Locate the cell with the specified text and output its (X, Y) center coordinate. 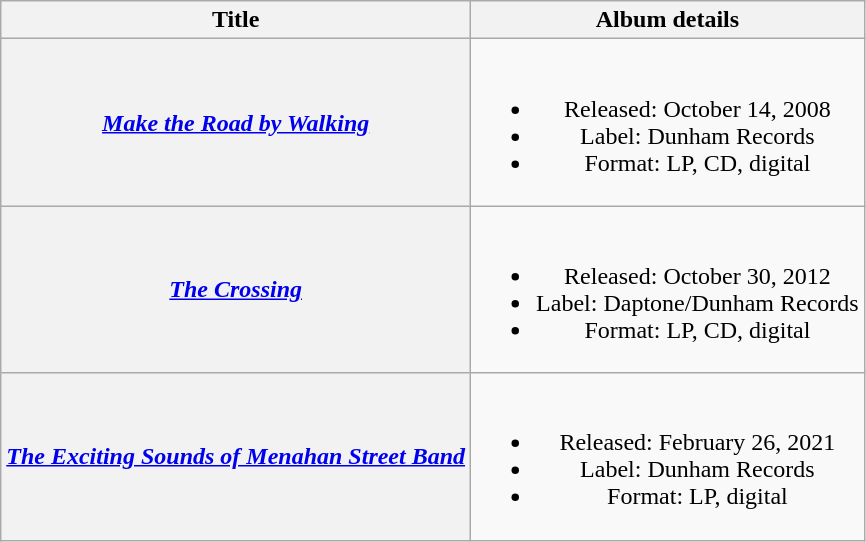
Title (236, 20)
Released: October 30, 2012Label: Daptone/Dunham RecordsFormat: LP, CD, digital (668, 290)
Released: October 14, 2008Label: Dunham RecordsFormat: LP, CD, digital (668, 122)
Released: February 26, 2021Label: Dunham RecordsFormat: LP, digital (668, 456)
The Crossing (236, 290)
The Exciting Sounds of Menahan Street Band (236, 456)
Album details (668, 20)
Make the Road by Walking (236, 122)
